For the text-containing cell, return its midpoint in [x, y] coordinate format. 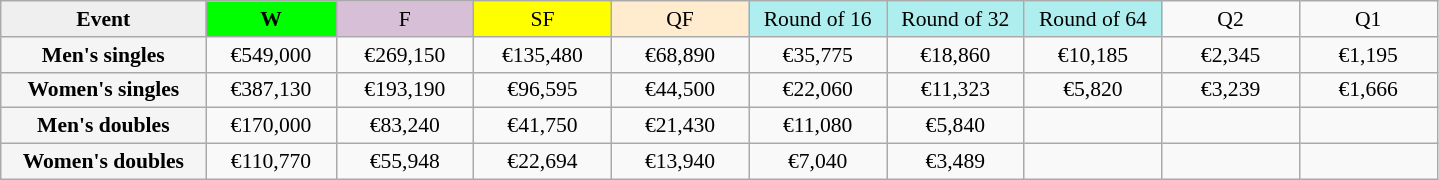
Women's singles [104, 90]
€11,080 [818, 126]
€1,666 [1368, 90]
F [405, 19]
Round of 16 [818, 19]
€170,000 [271, 126]
€11,323 [955, 90]
€21,430 [680, 126]
Men's doubles [104, 126]
QF [680, 19]
€193,190 [405, 90]
€22,060 [818, 90]
€18,860 [955, 55]
Round of 64 [1093, 19]
W [271, 19]
€5,840 [955, 126]
€2,345 [1231, 55]
€10,185 [1093, 55]
€22,694 [543, 162]
€387,130 [271, 90]
€35,775 [818, 55]
Event [104, 19]
€96,595 [543, 90]
€44,500 [680, 90]
€83,240 [405, 126]
€68,890 [680, 55]
€1,195 [1368, 55]
Round of 32 [955, 19]
Men's singles [104, 55]
€269,150 [405, 55]
Q1 [1368, 19]
€549,000 [271, 55]
€5,820 [1093, 90]
€13,940 [680, 162]
Q2 [1231, 19]
Women's doubles [104, 162]
€110,770 [271, 162]
€7,040 [818, 162]
€3,239 [1231, 90]
€41,750 [543, 126]
SF [543, 19]
€3,489 [955, 162]
€55,948 [405, 162]
€135,480 [543, 55]
